Search for the cell housing the specified text and yield its [x, y] center coordinate. 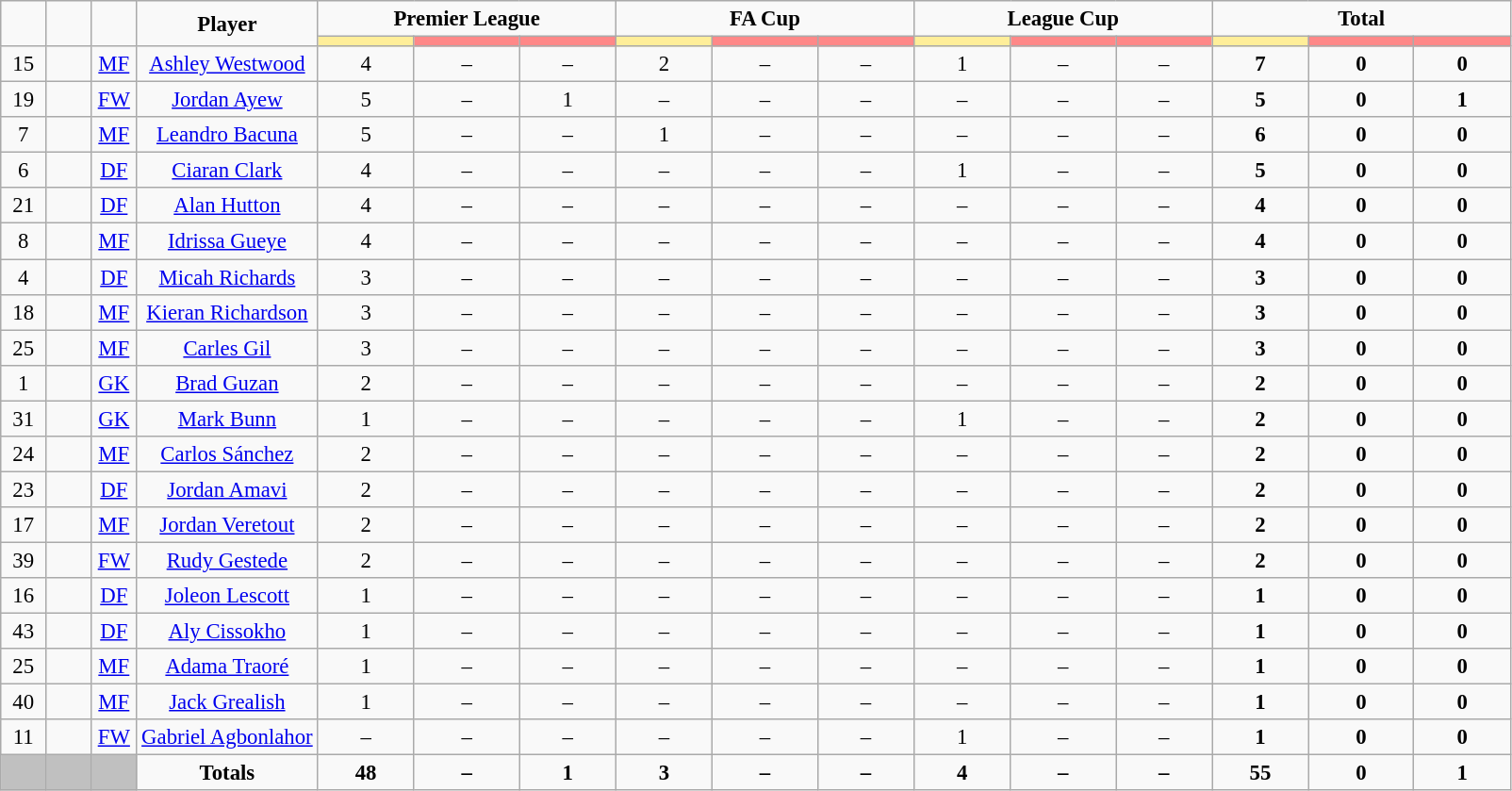
Mark Bunn [227, 419]
17 [24, 525]
Totals [227, 773]
8 [24, 241]
Carlos Sánchez [227, 454]
FA Cup [764, 19]
43 [24, 632]
40 [24, 702]
15 [24, 64]
Idrissa Gueye [227, 241]
Adama Traoré [227, 667]
24 [24, 454]
11 [24, 737]
48 [366, 773]
Ashley Westwood [227, 64]
Jack Grealish [227, 702]
Jordan Ayew [227, 100]
Rudy Gestede [227, 560]
55 [1260, 773]
Ciaran Clark [227, 171]
Joleon Lescott [227, 596]
Brad Guzan [227, 383]
18 [24, 312]
Jordan Veretout [227, 525]
19 [24, 100]
Jordan Amavi [227, 489]
31 [24, 419]
23 [24, 489]
21 [24, 206]
Kieran Richardson [227, 312]
Aly Cissokho [227, 632]
Player [227, 24]
39 [24, 560]
Leandro Bacuna [227, 135]
League Cup [1063, 19]
Alan Hutton [227, 206]
Premier League [467, 19]
Micah Richards [227, 277]
16 [24, 596]
Carles Gil [227, 348]
Gabriel Agbonlahor [227, 737]
Total [1361, 19]
